Return [X, Y] of the center of cell containing provided text 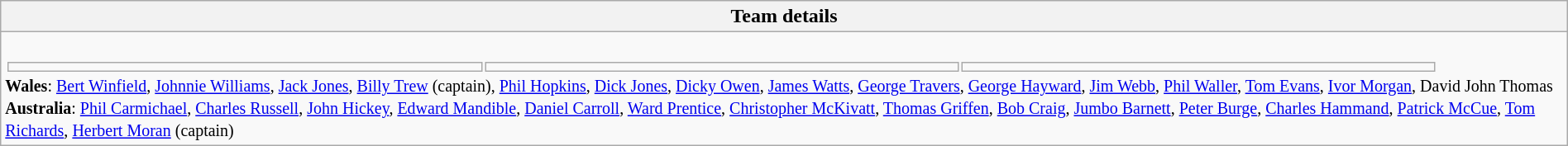
Team details [784, 16]
